Identify which cell holds the provided text, then report its [X, Y] central coordinate. 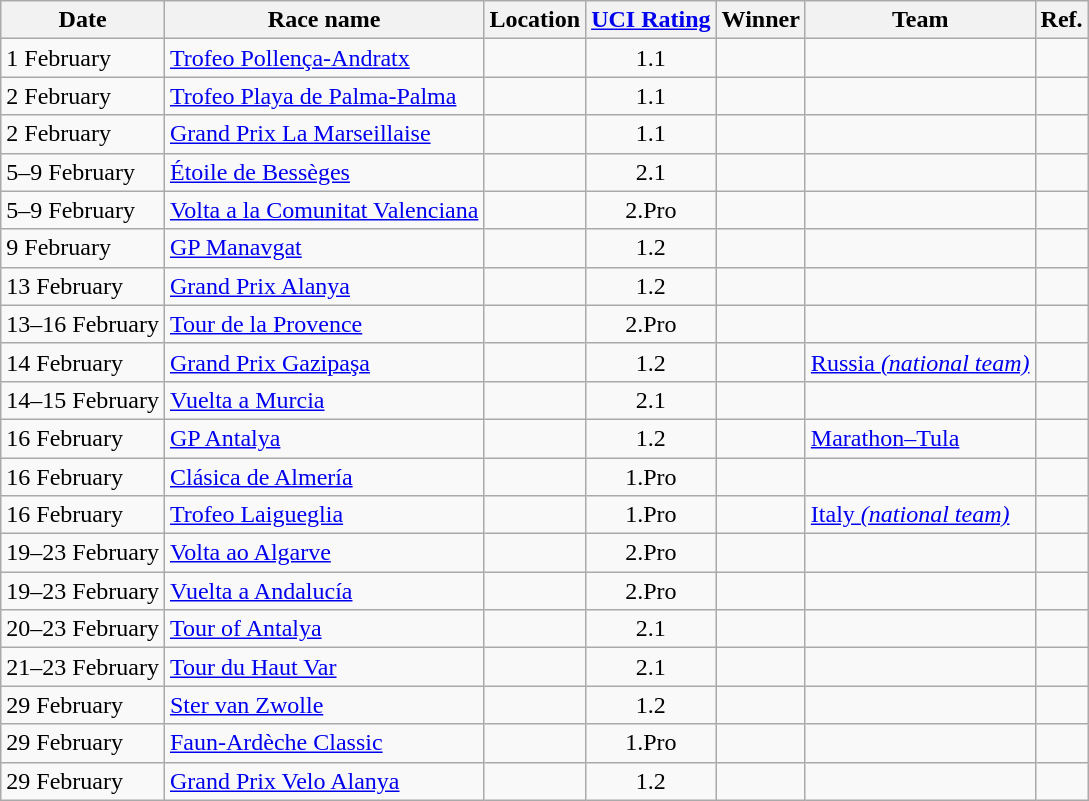
GP Antalya [324, 438]
Trofeo Pollença-Andratx [324, 58]
Grand Prix Velo Alanya [324, 781]
1 February [83, 58]
Étoile de Bessèges [324, 172]
Faun-Ardèche Classic [324, 743]
Date [83, 20]
Volta a la Comunitat Valenciana [324, 210]
Ref. [1062, 20]
Vuelta a Murcia [324, 400]
Vuelta a Andalucía [324, 591]
Location [535, 20]
Tour of Antalya [324, 629]
13–16 February [83, 324]
9 February [83, 248]
21–23 February [83, 667]
Grand Prix La Marseillaise [324, 134]
Winner [760, 20]
Russia (national team) [920, 362]
GP Manavgat [324, 248]
Trofeo Laigueglia [324, 515]
Tour de la Provence [324, 324]
13 February [83, 286]
14 February [83, 362]
14–15 February [83, 400]
UCI Rating [651, 20]
Ster van Zwolle [324, 705]
20–23 February [83, 629]
Team [920, 20]
Clásica de Almería [324, 477]
Grand Prix Gazipaşa [324, 362]
Tour du Haut Var [324, 667]
Grand Prix Alanya [324, 286]
Trofeo Playa de Palma-Palma [324, 96]
Marathon–Tula [920, 438]
Race name [324, 20]
Italy (national team) [920, 515]
Volta ao Algarve [324, 553]
